Search for the cell housing the specified text and yield its [x, y] center coordinate. 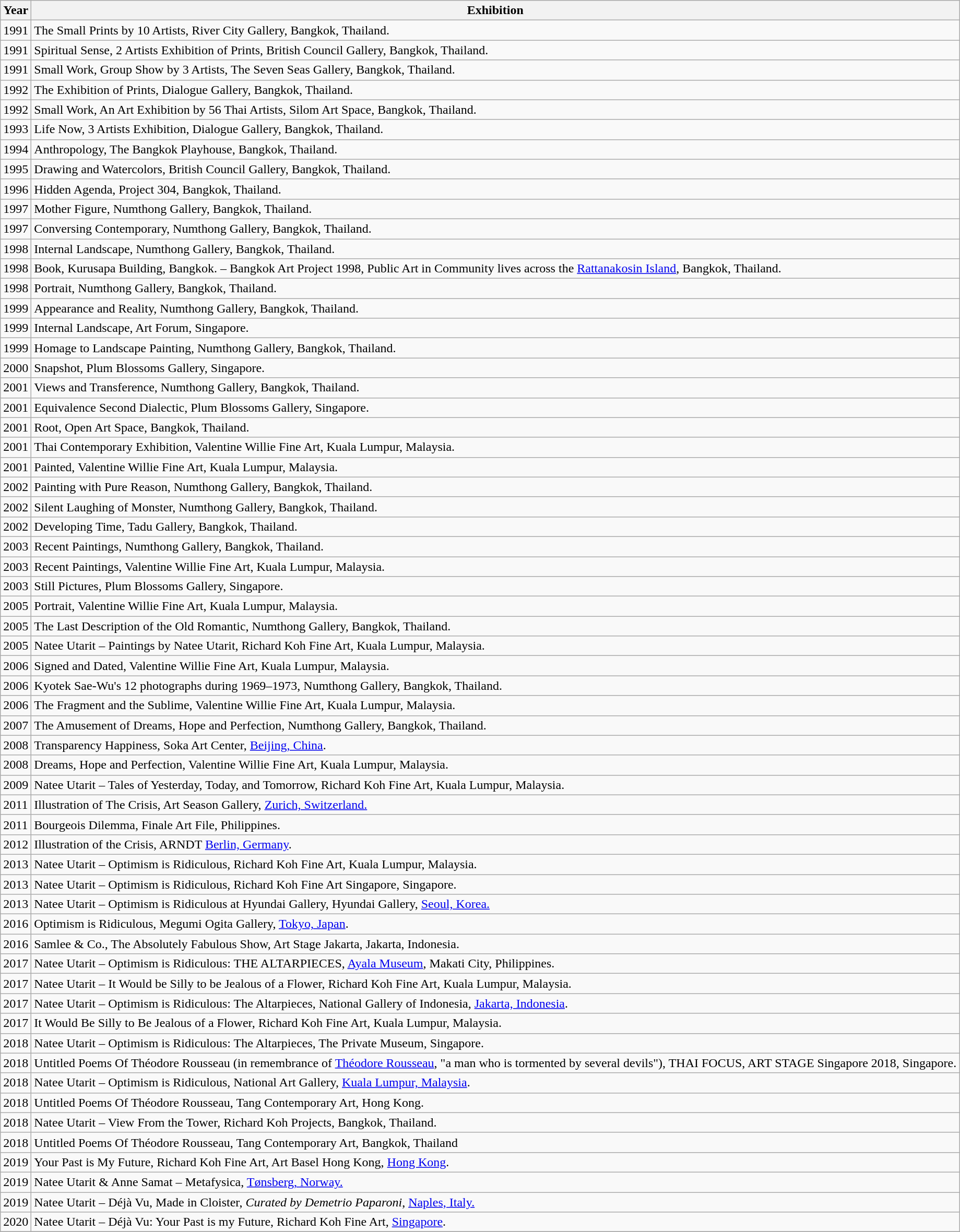
Thai Contemporary Exhibition, Valentine Willie Fine Art, Kuala Lumpur, Malaysia. [495, 447]
Signed and Dated, Valentine Willie Fine Art, Kuala Lumpur, Malaysia. [495, 666]
Painting with Pure Reason, Numthong Gallery, Bangkok, Thailand. [495, 487]
Internal Landscape, Numthong Gallery, Bangkok, Thailand. [495, 249]
Portrait, Valentine Willie Fine Art, Kuala Lumpur, Malaysia. [495, 606]
Illustration of The Crisis, Art Season Gallery, Zurich, Switzerland. [495, 805]
Natee Utarit – It Would be Silly to be Jealous of a Flower, Richard Koh Fine Art, Kuala Lumpur, Malaysia. [495, 984]
Kyotek Sae-Wu's 12 photographs during 1969–1973, Numthong Gallery, Bangkok, Thailand. [495, 686]
Small Work, An Art Exhibition by 56 Thai Artists, Silom Art Space, Bangkok, Thailand. [495, 110]
Natee Utarit – Paintings by Natee Utarit, Richard Koh Fine Art, Kuala Lumpur, Malaysia. [495, 646]
Year [16, 10]
Natee Utarit – Optimism is Ridiculous: The Altarpieces, National Gallery of Indonesia, Jakarta, Indonesia. [495, 1003]
Drawing and Watercolors, British Council Gallery, Bangkok, Thailand. [495, 169]
Illustration of the Crisis, ARNDT Berlin, Germany. [495, 844]
Still Pictures, Plum Blossoms Gallery, Singapore. [495, 587]
Recent Paintings, Numthong Gallery, Bangkok, Thailand. [495, 546]
Views and Transference, Numthong Gallery, Bangkok, Thailand. [495, 388]
Book, Kurusapa Building, Bangkok. – Bangkok Art Project 1998, Public Art in Community lives across the Rattanakosin Island, Bangkok, Thailand. [495, 269]
Small Work, Group Show by 3 Artists, The Seven Seas Gallery, Bangkok, Thailand. [495, 70]
Dreams, Hope and Perfection, Valentine Willie Fine Art, Kuala Lumpur, Malaysia. [495, 765]
The Small Prints by 10 Artists, River City Gallery, Bangkok, Thailand. [495, 30]
Mother Figure, Numthong Gallery, Bangkok, Thailand. [495, 209]
Appearance and Reality, Numthong Gallery, Bangkok, Thailand. [495, 308]
Natee Utarit – Tales of Yesterday, Today, and Tomorrow, Richard Koh Fine Art, Kuala Lumpur, Malaysia. [495, 785]
Your Past is My Future, Richard Koh Fine Art, Art Basel Hong Kong, Hong Kong. [495, 1162]
Natee Utarit – Optimism is Ridiculous: THE ALTARPIECES, Ayala Museum, Makati City, Philippines. [495, 964]
1993 [16, 129]
Transparency Happiness, Soka Art Center, Beijing, China. [495, 745]
Life Now, 3 Artists Exhibition, Dialogue Gallery, Bangkok, Thailand. [495, 129]
The Exhibition of Prints, Dialogue Gallery, Bangkok, Thailand. [495, 90]
Conversing Contemporary, Numthong Gallery, Bangkok, Thailand. [495, 229]
Samlee & Co., The Absolutely Fabulous Show, Art Stage Jakarta, Jakarta, Indonesia. [495, 944]
Exhibition [495, 10]
Natee Utarit – Optimism is Ridiculous, National Art Gallery, Kuala Lumpur, Malaysia. [495, 1083]
1994 [16, 149]
Hidden Agenda, Project 304, Bangkok, Thailand. [495, 189]
Untitled Poems Of Théodore Rousseau, Tang Contemporary Art, Hong Kong. [495, 1103]
The Last Description of the Old Romantic, Numthong Gallery, Bangkok, Thailand. [495, 626]
Silent Laughing of Monster, Numthong Gallery, Bangkok, Thailand. [495, 507]
1996 [16, 189]
2009 [16, 785]
Root, Open Art Space, Bangkok, Thailand. [495, 427]
Natee Utarit – Optimism is Ridiculous: The Altarpieces, The Private Museum, Singapore. [495, 1043]
Snapshot, Plum Blossoms Gallery, Singapore. [495, 368]
Portrait, Numthong Gallery, Bangkok, Thailand. [495, 289]
It Would Be Silly to Be Jealous of a Flower, Richard Koh Fine Art, Kuala Lumpur, Malaysia. [495, 1023]
Equivalence Second Dialectic, Plum Blossoms Gallery, Singapore. [495, 408]
The Amusement of Dreams, Hope and Perfection, Numthong Gallery, Bangkok, Thailand. [495, 725]
2007 [16, 725]
2012 [16, 844]
Painted, Valentine Willie Fine Art, Kuala Lumpur, Malaysia. [495, 467]
1995 [16, 169]
Natee Utarit – Optimism is Ridiculous, Richard Koh Fine Art, Kuala Lumpur, Malaysia. [495, 864]
Natee Utarit – Déjà Vu, Made in Cloister, Curated by Demetrio Paparoni, Naples, Italy. [495, 1202]
Internal Landscape, Art Forum, Singapore. [495, 328]
Natee Utarit & Anne Samat – Metafysica, Tønsberg, Norway. [495, 1182]
Homage to Landscape Painting, Numthong Gallery, Bangkok, Thailand. [495, 348]
Developing Time, Tadu Gallery, Bangkok, Thailand. [495, 527]
Recent Paintings, Valentine Willie Fine Art, Kuala Lumpur, Malaysia. [495, 566]
Spiritual Sense, 2 Artists Exhibition of Prints, British Council Gallery, Bangkok, Thailand. [495, 50]
Natee Utarit – Optimism is Ridiculous, Richard Koh Fine Art Singapore, Singapore. [495, 884]
Natee Utarit – Déjà Vu: Your Past is my Future, Richard Koh Fine Art, Singapore. [495, 1222]
2020 [16, 1222]
2000 [16, 368]
The Fragment and the Sublime, Valentine Willie Fine Art, Kuala Lumpur, Malaysia. [495, 705]
Natee Utarit – Optimism is Ridiculous at Hyundai Gallery, Hyundai Gallery, Seoul, Korea. [495, 904]
Optimism is Ridiculous, Megumi Ogita Gallery, Tokyo, Japan. [495, 924]
Bourgeois Dilemma, Finale Art File, Philippines. [495, 824]
Natee Utarit – View From the Tower, Richard Koh Projects, Bangkok, Thailand. [495, 1122]
Anthropology, The Bangkok Playhouse, Bangkok, Thailand. [495, 149]
Untitled Poems Of Théodore Rousseau, Tang Contemporary Art, Bangkok, Thailand [495, 1142]
